Return the (x, y) coordinate for the center point of the cell that contains the specified text.  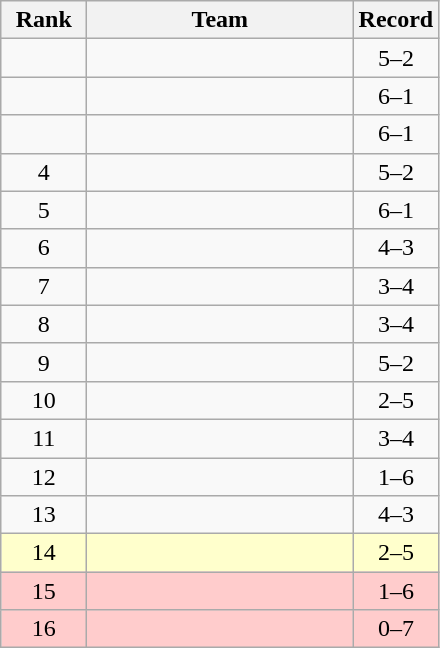
16 (44, 629)
9 (44, 362)
Team (220, 20)
14 (44, 553)
8 (44, 324)
6 (44, 248)
Rank (44, 20)
Record (396, 20)
15 (44, 591)
7 (44, 286)
10 (44, 400)
0–7 (396, 629)
13 (44, 515)
11 (44, 438)
5 (44, 210)
12 (44, 477)
4 (44, 172)
